Provide the [x, y] coordinate of the cell's center where the given text is located.  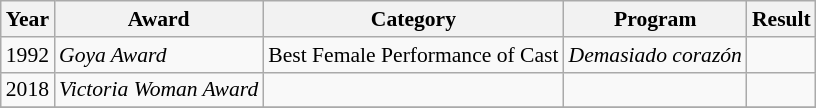
Year [28, 19]
Program [656, 19]
Victoria Woman Award [158, 90]
Result [782, 19]
Best Female Performance of Cast [413, 55]
1992 [28, 55]
Goya Award [158, 55]
2018 [28, 90]
Award [158, 19]
Category [413, 19]
Demasiado corazón [656, 55]
